Provide the (x, y) coordinate of the cell's center where the given text is located.  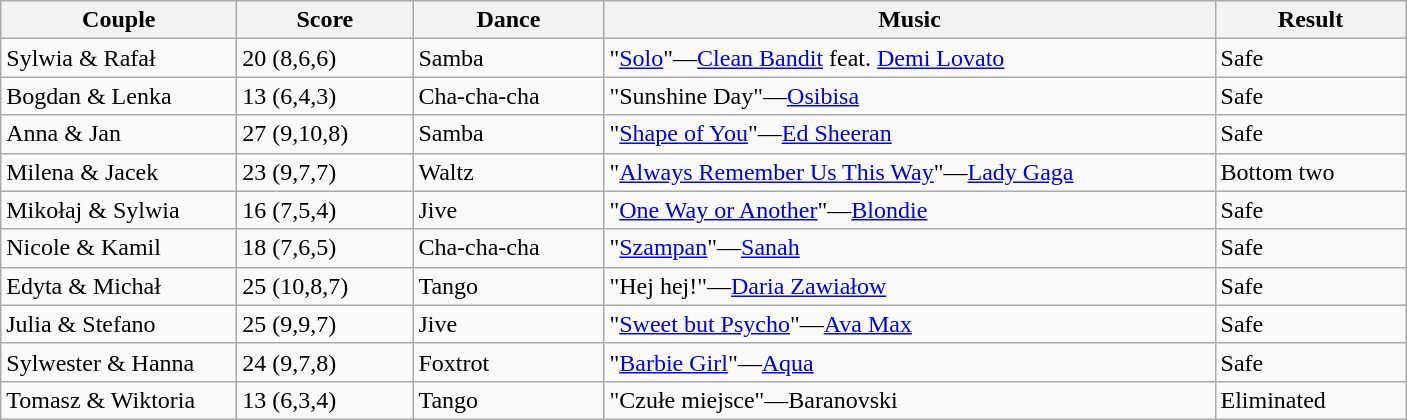
18 (7,6,5) (325, 248)
"Sunshine Day"—Osibisa (910, 96)
Eliminated (1310, 400)
13 (6,4,3) (325, 96)
"Barbie Girl"—Aqua (910, 362)
Bogdan & Lenka (119, 96)
Bottom two (1310, 172)
"Szampan"—Sanah (910, 248)
Result (1310, 20)
Julia & Stefano (119, 324)
Dance (508, 20)
Nicole & Kamil (119, 248)
"Hej hej!"—Daria Zawiałow (910, 286)
Sylwester & Hanna (119, 362)
27 (9,10,8) (325, 134)
Waltz (508, 172)
25 (9,9,7) (325, 324)
24 (9,7,8) (325, 362)
"Czułe miejsce"—Baranovski (910, 400)
Foxtrot (508, 362)
20 (8,6,6) (325, 58)
Mikołaj & Sylwia (119, 210)
Tomasz & Wiktoria (119, 400)
"One Way or Another"—Blondie (910, 210)
Anna & Jan (119, 134)
"Sweet but Psycho"—Ava Max (910, 324)
Couple (119, 20)
"Always Remember Us This Way"—Lady Gaga (910, 172)
Music (910, 20)
16 (7,5,4) (325, 210)
25 (10,8,7) (325, 286)
Edyta & Michał (119, 286)
"Solo"—Clean Bandit feat. Demi Lovato (910, 58)
Sylwia & Rafał (119, 58)
Score (325, 20)
Milena & Jacek (119, 172)
23 (9,7,7) (325, 172)
"Shape of You"—Ed Sheeran (910, 134)
13 (6,3,4) (325, 400)
